Locate the cell with the specified text and output its [x, y] center coordinate. 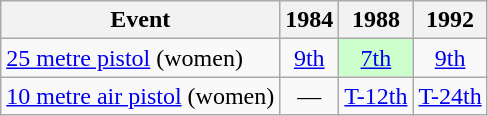
1992 [450, 20]
T-12th [376, 96]
10 metre air pistol (women) [140, 96]
7th [376, 58]
1988 [376, 20]
— [310, 96]
1984 [310, 20]
T-24th [450, 96]
Event [140, 20]
25 metre pistol (women) [140, 58]
